For the text-containing cell, return its midpoint in (X, Y) coordinate format. 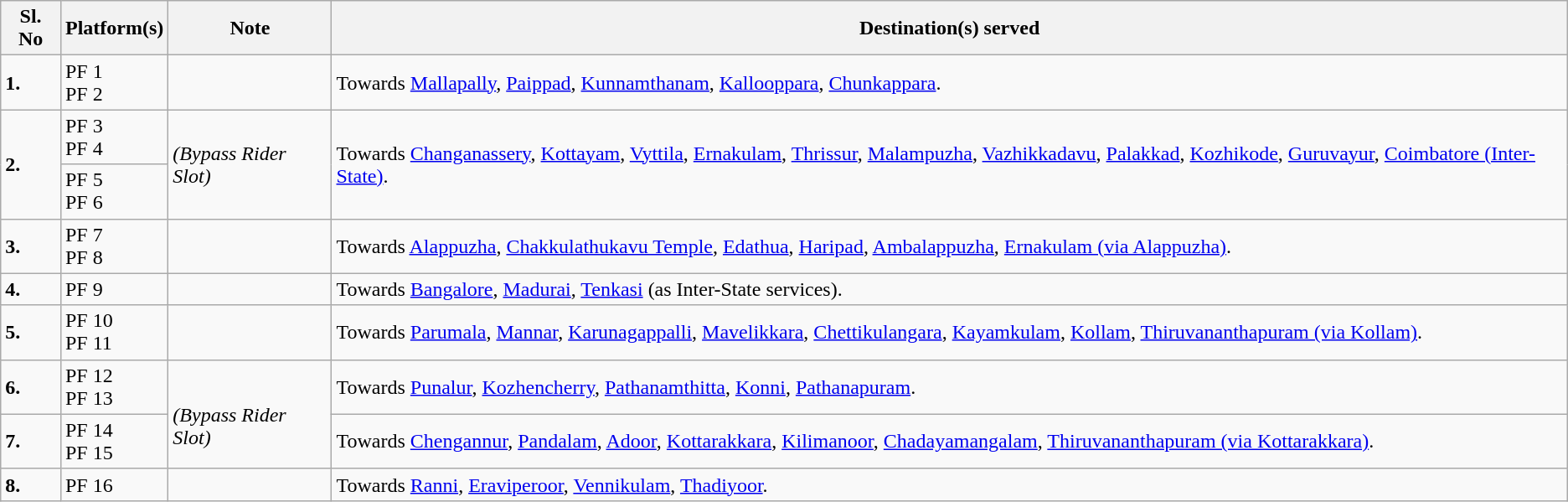
PF 14PF 15 (114, 441)
7. (31, 441)
Towards Parumala, Mannar, Karunagappalli, Mavelikkara, Chettikulangara, Kayamkulam, Kollam, Thiruvananthapuram (via Kollam). (950, 332)
PF 16 (114, 484)
PF 5PF 6 (114, 191)
3. (31, 246)
PF 1PF 2 (114, 82)
PF 3PF 4 (114, 137)
PF 12PF 13 (114, 387)
6. (31, 387)
Towards Alappuzha, Chakkulathukavu Temple, Edathua, Haripad, Ambalappuzha, Ernakulam (via Alappuzha). (950, 246)
Destination(s) served (950, 28)
PF 10PF 11 (114, 332)
Towards Mallapally, Paippad, Kunnamthanam, Kallooppara, Chunkappara. (950, 82)
Towards Chengannur, Pandalam, Adoor, Kottarakkara, Kilimanoor, Chadayamangalam, Thiruvananthapuram (via Kottarakkara). (950, 441)
4. (31, 289)
Sl. No (31, 28)
Towards Changanassery, Kottayam, Vyttila, Ernakulam, Thrissur, Malampuzha, Vazhikkadavu, Palakkad, Kozhikode, Guruvayur, Coimbatore (Inter-State). (950, 164)
2. (31, 164)
1. (31, 82)
PF 7PF 8 (114, 246)
PF 9 (114, 289)
Towards Punalur, Kozhencherry, Pathanamthitta, Konni, Pathanapuram. (950, 387)
Towards Ranni, Eraviperoor, Vennikulam, Thadiyoor. (950, 484)
Platform(s) (114, 28)
Note (250, 28)
5. (31, 332)
Towards Bangalore, Madurai, Tenkasi (as Inter-State services). (950, 289)
8. (31, 484)
